Determine the [X, Y] coordinate at the center of the cell enclosing the given text.  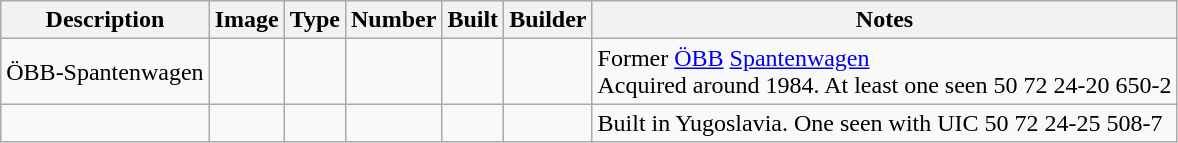
Type [314, 20]
Former ÖBB SpantenwagenAcquired around 1984. At least one seen 50 72 24-20 650-2 [884, 72]
Number [393, 20]
Image [246, 20]
Description [105, 20]
Notes [884, 20]
Builder [548, 20]
ÖBB-Spantenwagen [105, 72]
Built in Yugoslavia. One seen with UIC 50 72 24-25 508-7 [884, 123]
Built [473, 20]
